For the text-containing cell, return its midpoint in (x, y) coordinate format. 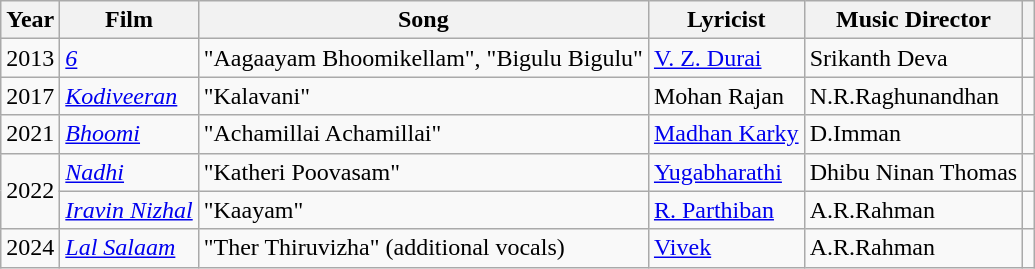
2017 (30, 96)
"Ther Thiruvizha" (additional vocals) (423, 248)
Bhoomi (129, 134)
"Kaayam" (423, 210)
D.Imman (914, 134)
2022 (30, 191)
Nadhi (129, 172)
"Aagaayam Bhoomikellam", "Bigulu Bigulu" (423, 58)
Year (30, 20)
Lal Salaam (129, 248)
Srikanth Deva (914, 58)
2013 (30, 58)
Dhibu Ninan Thomas (914, 172)
Film (129, 20)
Mohan Rajan (726, 96)
N.R.Raghunandhan (914, 96)
"Kalavani" (423, 96)
"Katheri Poovasam" (423, 172)
Lyricist (726, 20)
R. Parthiban (726, 210)
Iravin Nizhal (129, 210)
Madhan Karky (726, 134)
Vivek (726, 248)
V. Z. Durai (726, 58)
Music Director (914, 20)
"Achamillai Achamillai" (423, 134)
6 (129, 58)
Song (423, 20)
2024 (30, 248)
2021 (30, 134)
Yugabharathi (726, 172)
Kodiveeran (129, 96)
